Provide the [X, Y] coordinate of the cell's center where the given text is located.  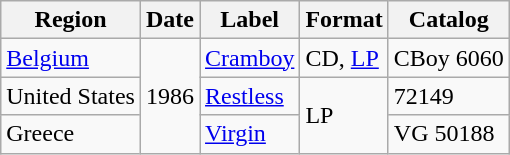
LP [344, 115]
VG 50188 [448, 134]
Greece [71, 134]
CBoy 6060 [448, 58]
Cramboy [250, 58]
72149 [448, 96]
United States [71, 96]
Virgin [250, 134]
1986 [170, 96]
Region [71, 20]
CD, LP [344, 58]
Belgium [71, 58]
Format [344, 20]
Date [170, 20]
Label [250, 20]
Restless [250, 96]
Catalog [448, 20]
